Identify which cell holds the provided text, then report its (x, y) central coordinate. 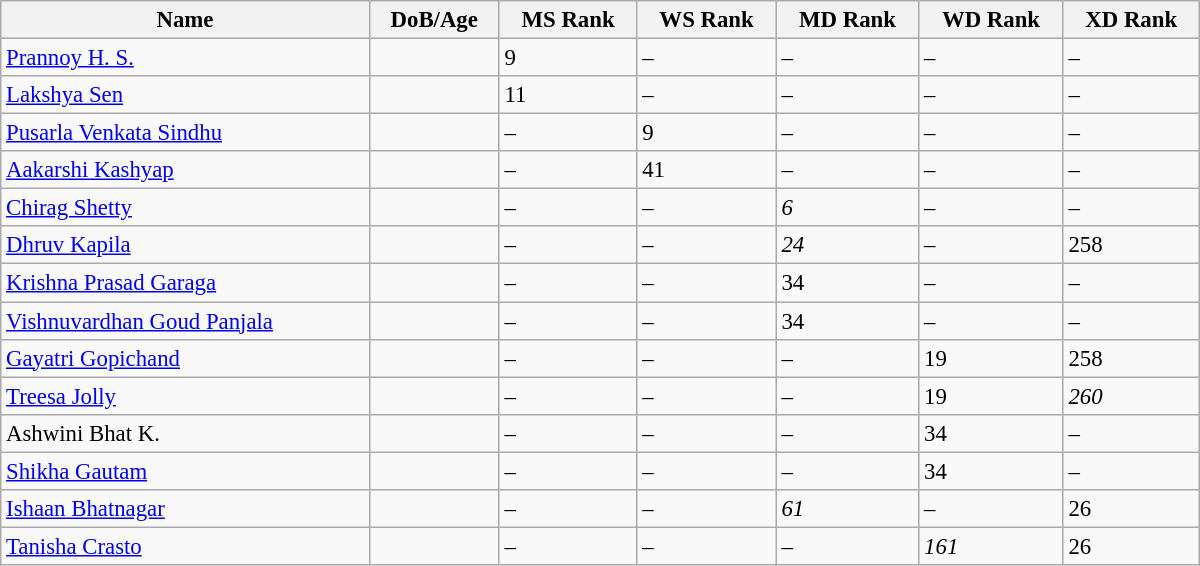
6 (848, 208)
WS Rank (706, 20)
260 (1131, 396)
WD Rank (991, 20)
Pusarla Venkata Sindhu (185, 133)
161 (991, 546)
Dhruv Kapila (185, 245)
Chirag Shetty (185, 208)
MD Rank (848, 20)
Aakarshi Kashyap (185, 170)
Gayatri Gopichand (185, 358)
XD Rank (1131, 20)
61 (848, 509)
24 (848, 245)
41 (706, 170)
DoB/Age (434, 20)
Name (185, 20)
Tanisha Crasto (185, 546)
MS Rank (568, 20)
Lakshya Sen (185, 95)
Treesa Jolly (185, 396)
Shikha Gautam (185, 471)
Ashwini Bhat K. (185, 433)
11 (568, 95)
Vishnuvardhan Goud Panjala (185, 321)
Prannoy H. S. (185, 58)
Krishna Prasad Garaga (185, 283)
Ishaan Bhatnagar (185, 509)
